Scan for the cell matching the given text and deliver its [x, y] coordinate at center. 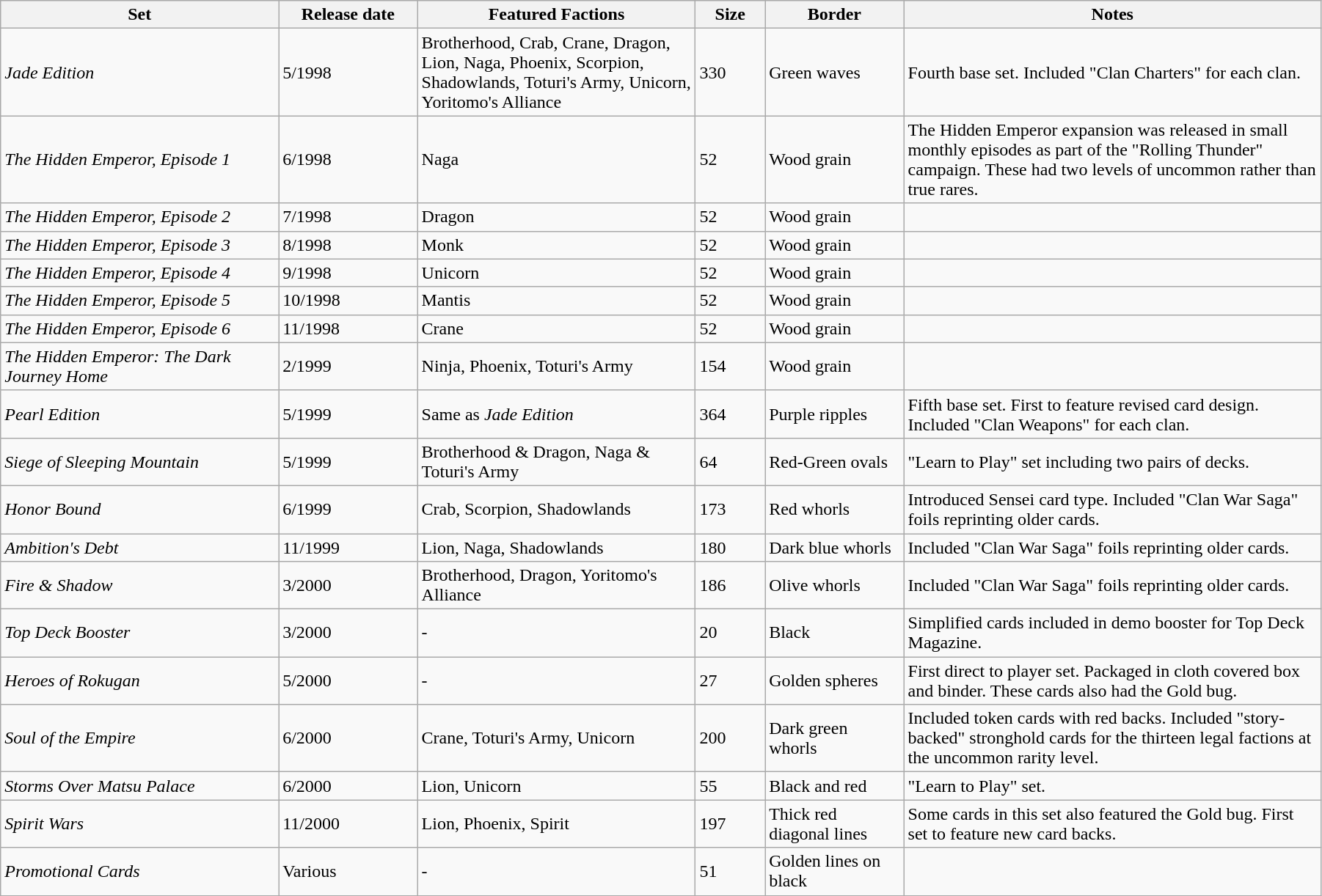
11/1998 [348, 328]
Crane, Toturi's Army, Unicorn [556, 738]
Unicorn [556, 273]
Various [348, 871]
Same as Jade Edition [556, 414]
Lion, Naga, Shadowlands [556, 548]
First direct to player set. Packaged in cloth covered box and binder. These cards also had the Gold bug. [1112, 680]
51 [731, 871]
Introduced Sensei card type. Included "Clan War Saga" foils reprinting older cards. [1112, 509]
364 [731, 414]
20 [731, 634]
Top Deck Booster [139, 634]
Crab, Scorpion, Shadowlands [556, 509]
Storms Over Matsu Palace [139, 786]
Thick red diagonal lines [835, 824]
The Hidden Emperor, Episode 3 [139, 245]
Crane [556, 328]
Red-Green ovals [835, 462]
64 [731, 462]
Size [731, 15]
"Learn to Play" set including two pairs of decks. [1112, 462]
Ambition's Debt [139, 548]
2/1999 [348, 367]
Spirit Wars [139, 824]
Black [835, 634]
Promotional Cards [139, 871]
Red whorls [835, 509]
11/2000 [348, 824]
Release date [348, 15]
Brotherhood, Dragon, Yoritomo's Alliance [556, 585]
Honor Bound [139, 509]
5/1998 [348, 72]
The Hidden Emperor: The Dark Journey Home [139, 367]
Dark blue whorls [835, 548]
9/1998 [348, 273]
197 [731, 824]
55 [731, 786]
Purple ripples [835, 414]
Soul of the Empire [139, 738]
Monk [556, 245]
Golden lines on black [835, 871]
6/1998 [348, 160]
Included token cards with red backs. Included "story-backed" stronghold cards for the thirteen legal factions at the uncommon rarity level. [1112, 738]
Notes [1112, 15]
173 [731, 509]
Jade Edition [139, 72]
6/1999 [348, 509]
Fifth base set. First to feature revised card design. Included "Clan Weapons" for each clan. [1112, 414]
Set [139, 15]
Pearl Edition [139, 414]
Mantis [556, 301]
5/2000 [348, 680]
Naga [556, 160]
The Hidden Emperor, Episode 4 [139, 273]
The Hidden Emperor, Episode 1 [139, 160]
Olive whorls [835, 585]
Ninja, Phoenix, Toturi's Army [556, 367]
10/1998 [348, 301]
Featured Factions [556, 15]
Lion, Unicorn [556, 786]
154 [731, 367]
330 [731, 72]
"Learn to Play" set. [1112, 786]
Dark green whorls [835, 738]
Fourth base set. Included "Clan Charters" for each clan. [1112, 72]
Black and red [835, 786]
Fire & Shadow [139, 585]
Dragon [556, 217]
27 [731, 680]
The Hidden Emperor, Episode 6 [139, 328]
200 [731, 738]
Green waves [835, 72]
Heroes of Rokugan [139, 680]
Lion, Phoenix, Spirit [556, 824]
Siege of Sleeping Mountain [139, 462]
Golden spheres [835, 680]
Border [835, 15]
180 [731, 548]
Simplified cards included in demo booster for Top Deck Magazine. [1112, 634]
Brotherhood & Dragon, Naga & Toturi's Army [556, 462]
7/1998 [348, 217]
The Hidden Emperor, Episode 5 [139, 301]
Some cards in this set also featured the Gold bug. First set to feature new card backs. [1112, 824]
Brotherhood, Crab, Crane, Dragon, Lion, Naga, Phoenix, Scorpion, Shadowlands, Toturi's Army, Unicorn, Yoritomo's Alliance [556, 72]
8/1998 [348, 245]
The Hidden Emperor, Episode 2 [139, 217]
186 [731, 585]
11/1999 [348, 548]
